Return [X, Y] of the center of cell containing provided text 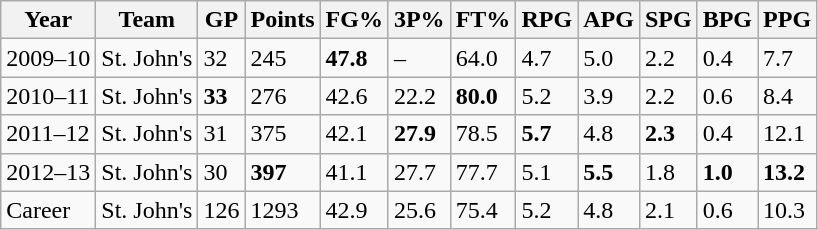
2.1 [668, 210]
5.7 [547, 134]
5.1 [547, 172]
25.6 [419, 210]
BPG [727, 20]
13.2 [788, 172]
10.3 [788, 210]
42.6 [354, 96]
RPG [547, 20]
276 [282, 96]
27.9 [419, 134]
2009–10 [48, 58]
Career [48, 210]
PPG [788, 20]
64.0 [483, 58]
APG [609, 20]
42.1 [354, 134]
80.0 [483, 96]
245 [282, 58]
Team [147, 20]
78.5 [483, 134]
2.3 [668, 134]
1293 [282, 210]
GP [222, 20]
12.1 [788, 134]
FG% [354, 20]
397 [282, 172]
32 [222, 58]
30 [222, 172]
31 [222, 134]
– [419, 58]
Year [48, 20]
2012–13 [48, 172]
1.8 [668, 172]
1.0 [727, 172]
3P% [419, 20]
5.0 [609, 58]
7.7 [788, 58]
SPG [668, 20]
2011–12 [48, 134]
4.7 [547, 58]
375 [282, 134]
41.1 [354, 172]
22.2 [419, 96]
Points [282, 20]
8.4 [788, 96]
FT% [483, 20]
2010–11 [48, 96]
75.4 [483, 210]
3.9 [609, 96]
27.7 [419, 172]
42.9 [354, 210]
33 [222, 96]
5.5 [609, 172]
126 [222, 210]
47.8 [354, 58]
77.7 [483, 172]
